Output the (x, y) coordinate of the center of the cell containing the given text.  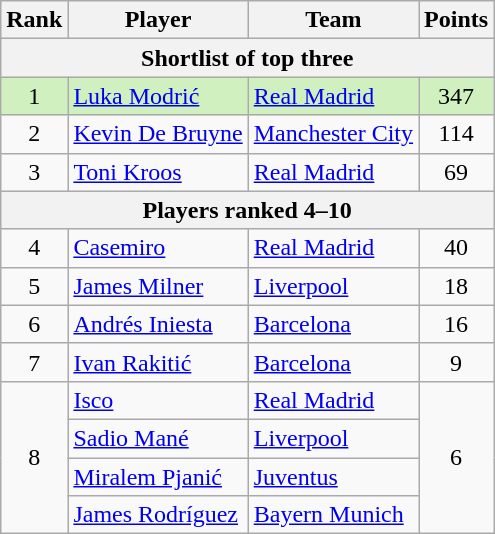
Casemiro (158, 248)
Rank (34, 20)
114 (456, 134)
Andrés Iniesta (158, 324)
Toni Kroos (158, 172)
69 (456, 172)
Shortlist of top three (248, 58)
1 (34, 96)
4 (34, 248)
2 (34, 134)
Kevin De Bruyne (158, 134)
18 (456, 286)
Team (333, 20)
Manchester City (333, 134)
Ivan Rakitić (158, 362)
Players ranked 4–10 (248, 210)
9 (456, 362)
5 (34, 286)
3 (34, 172)
Sadio Mané (158, 438)
347 (456, 96)
Juventus (333, 477)
Points (456, 20)
James Milner (158, 286)
Luka Modrić (158, 96)
Player (158, 20)
40 (456, 248)
Miralem Pjanić (158, 477)
Isco (158, 400)
Bayern Munich (333, 515)
James Rodríguez (158, 515)
8 (34, 457)
7 (34, 362)
16 (456, 324)
